Scan for the cell matching the given text and deliver its [X, Y] coordinate at center. 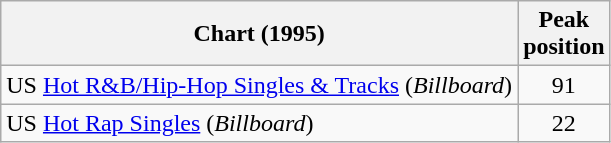
US Hot R&B/Hip-Hop Singles & Tracks (Billboard) [260, 85]
Peakposition [564, 34]
22 [564, 123]
Chart (1995) [260, 34]
91 [564, 85]
US Hot Rap Singles (Billboard) [260, 123]
